Output the (X, Y) coordinate of the center of the cell containing the given text.  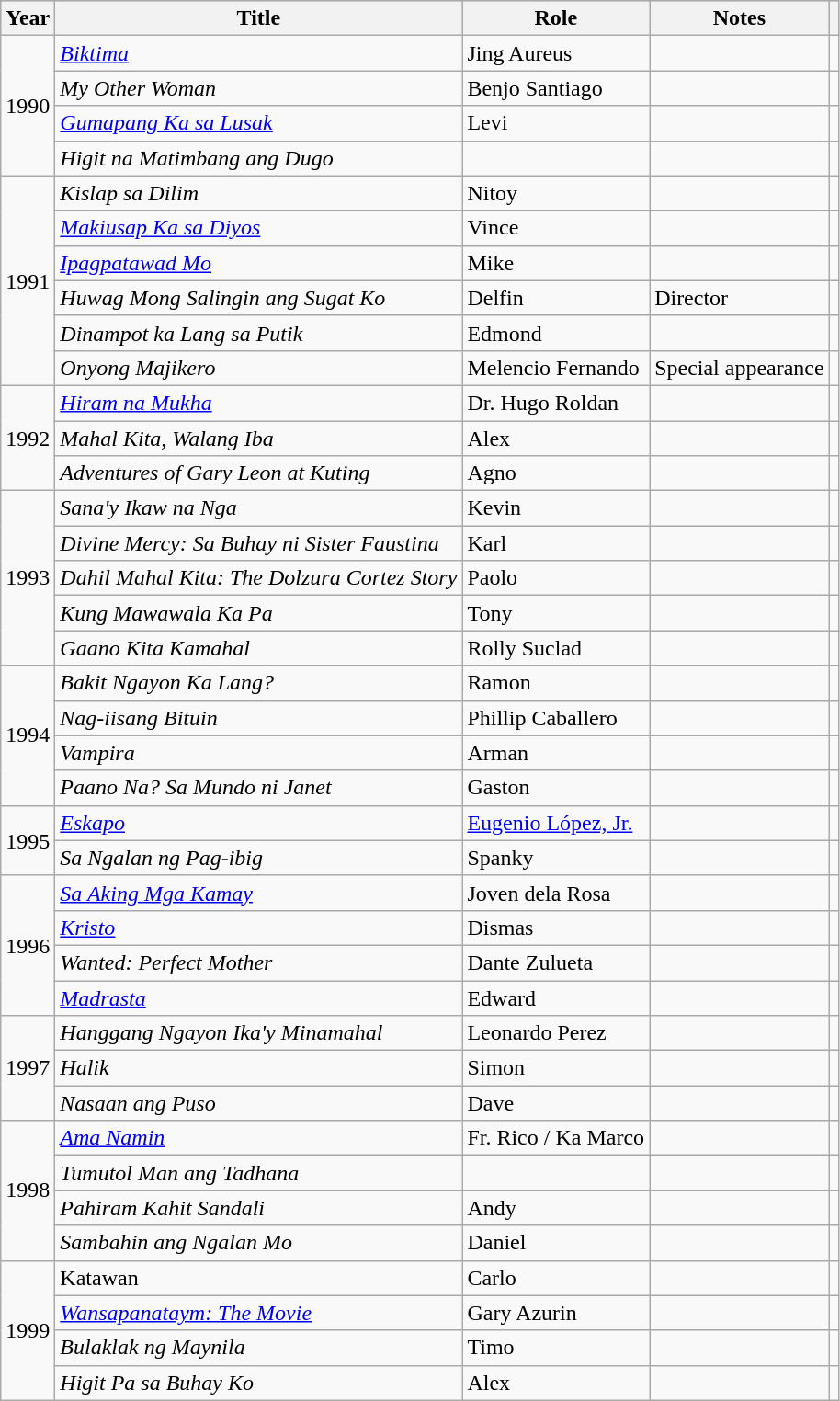
Paano Na? Sa Mundo ni Janet (259, 788)
Higit na Matimbang ang Dugo (259, 158)
Eskapo (259, 823)
Bulaklak ng Maynila (259, 1348)
Nasaan ang Puso (259, 1103)
Katawan (259, 1278)
Daniel (556, 1243)
Makiusap Ka sa Diyos (259, 228)
Ramon (556, 683)
1993 (28, 578)
1995 (28, 840)
Title (259, 18)
Sana'y Ikaw na Nga (259, 508)
Role (556, 18)
Dahil Mahal Kita: The Dolzura Cortez Story (259, 578)
Eugenio López, Jr. (556, 823)
Simon (556, 1068)
Sa Ngalan ng Pag-ibig (259, 858)
My Other Woman (259, 88)
Dante Zulueta (556, 962)
Pahiram Kahit Sandali (259, 1208)
Andy (556, 1208)
Wanted: Perfect Mother (259, 962)
Jing Aureus (556, 53)
Gaano Kita Kamahal (259, 648)
Year (28, 18)
1998 (28, 1190)
Timo (556, 1348)
1997 (28, 1068)
Levi (556, 123)
Delfin (556, 298)
Director (740, 298)
Kristo (259, 928)
Halik (259, 1068)
Nitoy (556, 193)
Tony (556, 613)
Nag-iisang Bituin (259, 718)
Melencio Fernando (556, 368)
Hanggang Ngayon Ika'y Minamahal (259, 1033)
Edmond (556, 333)
Joven dela Rosa (556, 893)
Dismas (556, 928)
Leonardo Perez (556, 1033)
Kislap sa Dilim (259, 193)
Biktima (259, 53)
Wansapanataym: The Movie (259, 1313)
Arman (556, 753)
Madrasta (259, 997)
Vampira (259, 753)
Gaston (556, 788)
Divine Mercy: Sa Buhay ni Sister Faustina (259, 543)
Edward (556, 997)
Agno (556, 473)
Carlo (556, 1278)
Dr. Hugo Roldan (556, 403)
Vince (556, 228)
Huwag Mong Salingin ang Sugat Ko (259, 298)
Spanky (556, 858)
Ipagpatawad Mo (259, 263)
1999 (28, 1330)
Gary Azurin (556, 1313)
Fr. Rico / Ka Marco (556, 1138)
Benjo Santiago (556, 88)
1990 (28, 106)
Mike (556, 263)
Hiram na Mukha (259, 403)
1992 (28, 438)
Ama Namin (259, 1138)
Dave (556, 1103)
Dinampot ka Lang sa Putik (259, 333)
Kung Mawawala Ka Pa (259, 613)
1991 (28, 280)
Bakit Ngayon Ka Lang? (259, 683)
Sa Aking Mga Kamay (259, 893)
Karl (556, 543)
Gumapang Ka sa Lusak (259, 123)
Kevin (556, 508)
Paolo (556, 578)
Sambahin ang Ngalan Mo (259, 1243)
Special appearance (740, 368)
1994 (28, 735)
Phillip Caballero (556, 718)
Onyong Majikero (259, 368)
Mahal Kita, Walang Iba (259, 439)
Rolly Suclad (556, 648)
Tumutol Man ang Tadhana (259, 1173)
Adventures of Gary Leon at Kuting (259, 473)
Notes (740, 18)
1996 (28, 945)
Higit Pa sa Buhay Ko (259, 1383)
